Extract the [X, Y] coordinate from the center of the cell holding the provided text.  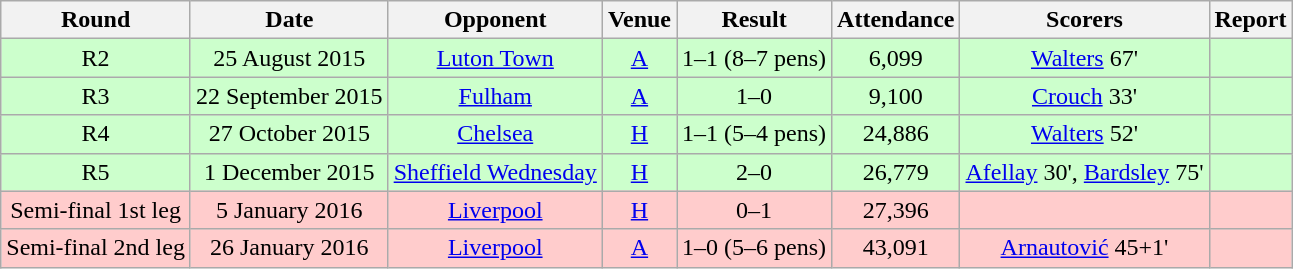
Fulham [495, 96]
Attendance [896, 20]
Afellay 30', Bardsley 75' [1084, 172]
26 January 2016 [289, 248]
0–1 [754, 210]
24,886 [896, 134]
1–1 (8–7 pens) [754, 58]
Report [1250, 20]
R3 [96, 96]
1 December 2015 [289, 172]
1–1 (5–4 pens) [754, 134]
Venue [639, 20]
R5 [96, 172]
Semi-final 2nd leg [96, 248]
25 August 2015 [289, 58]
26,779 [896, 172]
Opponent [495, 20]
9,100 [896, 96]
2–0 [754, 172]
Result [754, 20]
1–0 [754, 96]
5 January 2016 [289, 210]
Luton Town [495, 58]
R4 [96, 134]
Arnautović 45+1' [1084, 248]
43,091 [896, 248]
Scorers [1084, 20]
Round [96, 20]
Crouch 33' [1084, 96]
Walters 52' [1084, 134]
Walters 67' [1084, 58]
27 October 2015 [289, 134]
Chelsea [495, 134]
6,099 [896, 58]
Date [289, 20]
R2 [96, 58]
1–0 (5–6 pens) [754, 248]
Sheffield Wednesday [495, 172]
27,396 [896, 210]
22 September 2015 [289, 96]
Semi-final 1st leg [96, 210]
